Return the (X, Y) coordinate for the center point of the cell that contains the specified text.  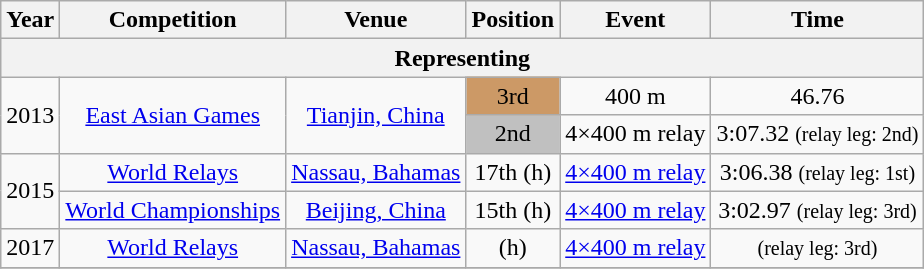
46.76 (818, 96)
2015 (30, 191)
15th (h) (513, 210)
East Asian Games (173, 115)
(relay leg: 3rd) (818, 248)
2017 (30, 248)
17th (h) (513, 172)
3:07.32 (relay leg: 2nd) (818, 134)
(h) (513, 248)
3:06.38 (relay leg: 1st) (818, 172)
World Championships (173, 210)
Position (513, 20)
2nd (513, 134)
Beijing, China (376, 210)
3rd (513, 96)
Tianjin, China (376, 115)
Venue (376, 20)
Event (636, 20)
2013 (30, 115)
Representing (462, 58)
400 m (636, 96)
Time (818, 20)
Competition (173, 20)
3:02.97 (relay leg: 3rd) (818, 210)
Year (30, 20)
